Identify which cell holds the provided text, then report its [x, y] central coordinate. 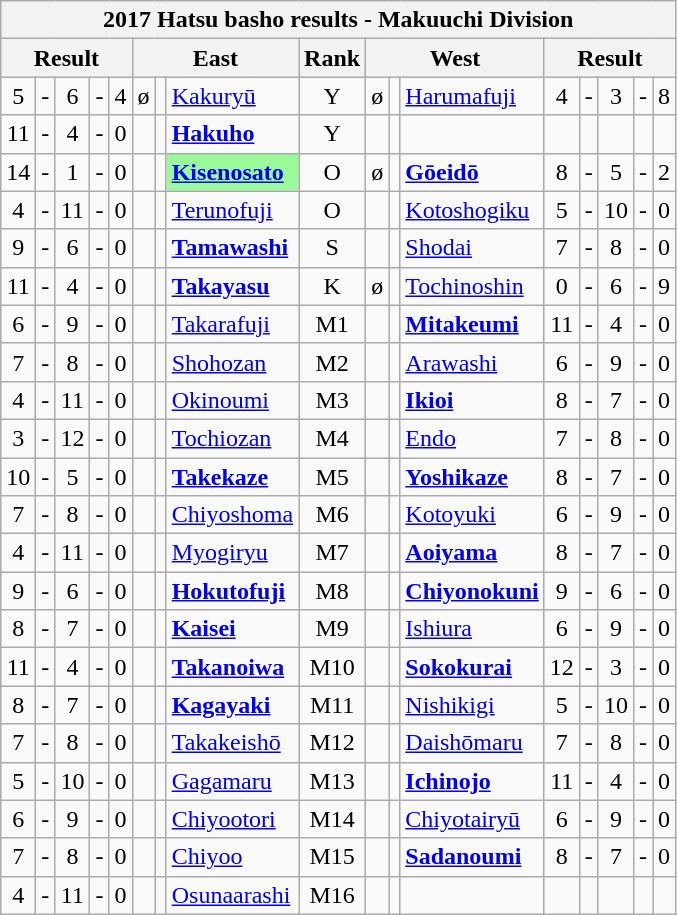
Kotoyuki [472, 515]
East [216, 58]
M3 [332, 400]
Chiyotairyū [472, 819]
M9 [332, 629]
Terunofuji [232, 210]
Chiyoshoma [232, 515]
Ishiura [472, 629]
Shodai [472, 248]
M1 [332, 324]
M2 [332, 362]
Gagamaru [232, 781]
West [456, 58]
M13 [332, 781]
Nishikigi [472, 705]
S [332, 248]
M15 [332, 857]
Shohozan [232, 362]
2017 Hatsu basho results - Makuuchi Division [338, 20]
Arawashi [472, 362]
Kaisei [232, 629]
Takakeishō [232, 743]
Osunaarashi [232, 895]
M6 [332, 515]
M5 [332, 477]
M11 [332, 705]
Okinoumi [232, 400]
M4 [332, 438]
Chiyonokuni [472, 591]
M14 [332, 819]
Takarafuji [232, 324]
Takanoiwa [232, 667]
Ichinojo [472, 781]
Chiyoo [232, 857]
M10 [332, 667]
M16 [332, 895]
2 [664, 172]
Kotoshogiku [472, 210]
Aoiyama [472, 553]
Myogiryu [232, 553]
Tochinoshin [472, 286]
Gōeidō [472, 172]
Ikioi [472, 400]
M12 [332, 743]
Endo [472, 438]
Tochiozan [232, 438]
Kisenosato [232, 172]
Sadanoumi [472, 857]
Chiyootori [232, 819]
Takekaze [232, 477]
Sokokurai [472, 667]
Kakuryū [232, 96]
Mitakeumi [472, 324]
Harumafuji [472, 96]
Tamawashi [232, 248]
1 [72, 172]
Rank [332, 58]
K [332, 286]
Takayasu [232, 286]
Daishōmaru [472, 743]
Yoshikaze [472, 477]
M7 [332, 553]
Hokutofuji [232, 591]
14 [18, 172]
Hakuho [232, 134]
Kagayaki [232, 705]
M8 [332, 591]
